Determine the (X, Y) coordinate at the center of the cell enclosing the given text.  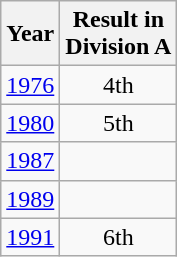
1987 (30, 161)
6th (118, 237)
Result inDivision A (118, 34)
5th (118, 123)
1976 (30, 85)
Year (30, 34)
1991 (30, 237)
1989 (30, 199)
4th (118, 85)
1980 (30, 123)
